Search for the cell housing the specified text and yield its [X, Y] center coordinate. 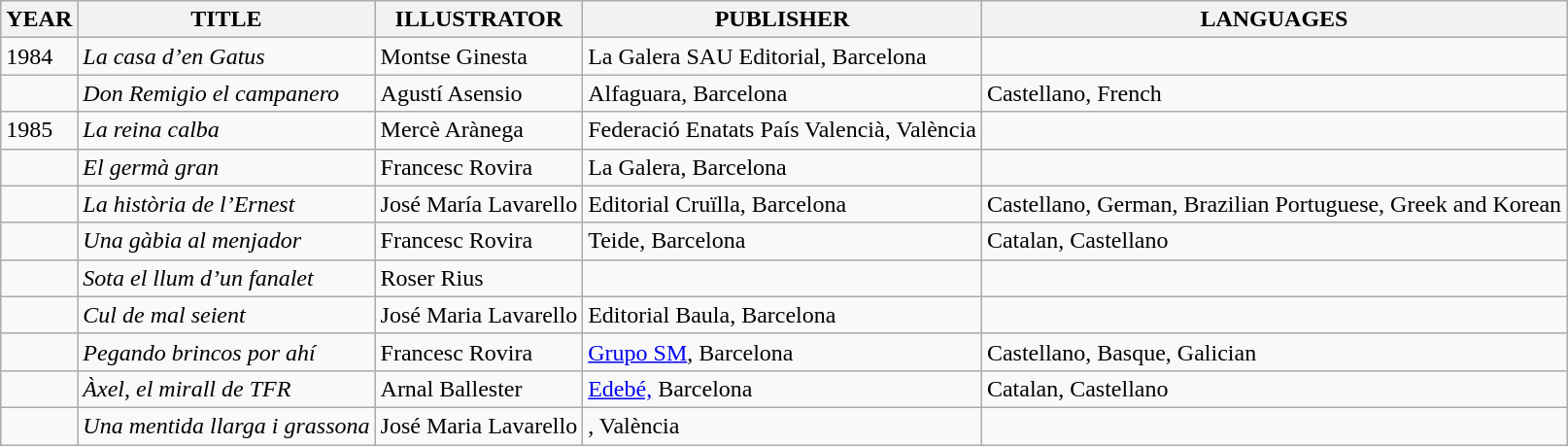
Una mentida llarga i grassona [226, 426]
Castellano, Basque, Galician [1274, 352]
Àxel, el mirall de TFR [226, 389]
Una gàbia al menjador [226, 241]
Arnal Ballester [479, 389]
Editorial Baula, Barcelona [783, 315]
Alfaguara, Barcelona [783, 93]
Don Remigio el campanero [226, 93]
Pegando brincos por ahí [226, 352]
Montse Ginesta [479, 56]
Roser Rius [479, 278]
La reina calba [226, 130]
Grupo SM, Barcelona [783, 352]
El germà gran [226, 167]
1985 [39, 130]
1984 [39, 56]
LANGUAGES [1274, 19]
La història de l’Ernest [226, 204]
Sota el llum d’un fanalet [226, 278]
Teide, Barcelona [783, 241]
PUBLISHER [783, 19]
La Galera, Barcelona [783, 167]
Federació Enatats País Valencià, València [783, 130]
TITLE [226, 19]
Mercè Arànega [479, 130]
Editorial Cruïlla, Barcelona [783, 204]
Castellano, French [1274, 93]
, València [783, 426]
YEAR [39, 19]
Edebé, Barcelona [783, 389]
José María Lavarello [479, 204]
ILLUSTRATOR [479, 19]
Cul de mal seient [226, 315]
Castellano, German, Brazilian Portuguese, Greek and Korean [1274, 204]
La casa d’en Gatus [226, 56]
Agustí Asensio [479, 93]
La Galera SAU Editorial, Barcelona [783, 56]
